Return (x, y) of the center of cell containing provided text 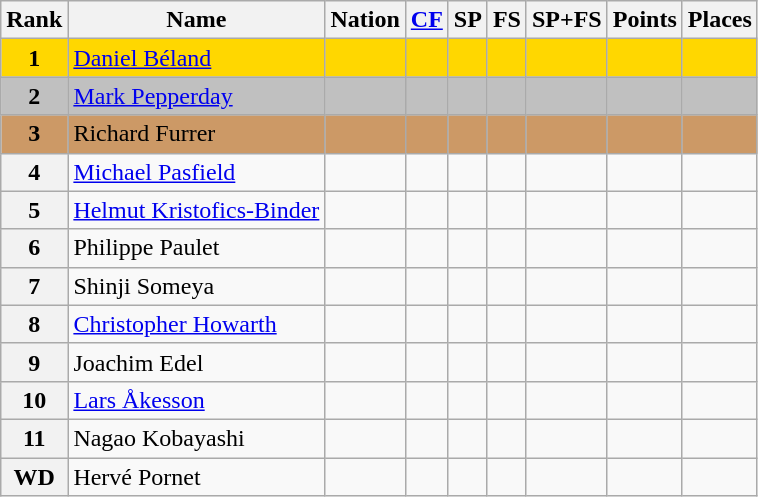
Philippe Paulet (196, 248)
9 (34, 362)
Christopher Howarth (196, 324)
3 (34, 134)
Joachim Edel (196, 362)
Nation (365, 20)
Richard Furrer (196, 134)
Places (720, 20)
SP (468, 20)
7 (34, 286)
1 (34, 58)
Hervé Pornet (196, 477)
Mark Pepperday (196, 96)
Rank (34, 20)
Nagao Kobayashi (196, 438)
Helmut Kristofics-Binder (196, 210)
Michael Pasfield (196, 172)
10 (34, 400)
Shinji Someya (196, 286)
5 (34, 210)
2 (34, 96)
8 (34, 324)
11 (34, 438)
Lars Åkesson (196, 400)
Daniel Béland (196, 58)
WD (34, 477)
FS (506, 20)
CF (426, 20)
6 (34, 248)
SP+FS (566, 20)
4 (34, 172)
Points (644, 20)
Name (196, 20)
